Search for the cell housing the specified text and yield its (X, Y) center coordinate. 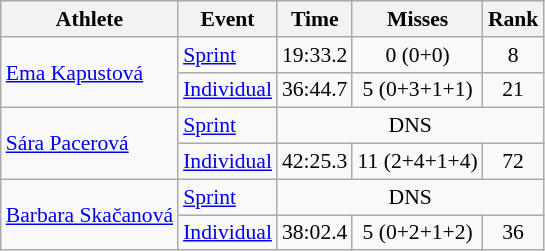
0 (0+0) (417, 55)
Event (228, 19)
38:02.4 (314, 233)
Time (314, 19)
42:25.3 (314, 162)
Misses (417, 19)
11 (2+4+1+4) (417, 162)
Barbara Skačanová (90, 214)
72 (514, 162)
5 (0+2+1+2) (417, 233)
21 (514, 90)
Sára Pacerová (90, 144)
8 (514, 55)
36 (514, 233)
Athlete (90, 19)
Rank (514, 19)
Ema Kapustová (90, 72)
36:44.7 (314, 90)
19:33.2 (314, 55)
5 (0+3+1+1) (417, 90)
